Capture the cell that displays the provided text and extract its [X, Y] central coordinate. 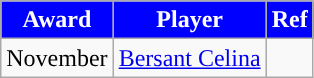
Award [57, 20]
Bersant Celina [190, 58]
Player [190, 20]
November [57, 58]
Ref [290, 20]
